Detect which cell encompasses the target text, then output its (x, y) center coordinate. 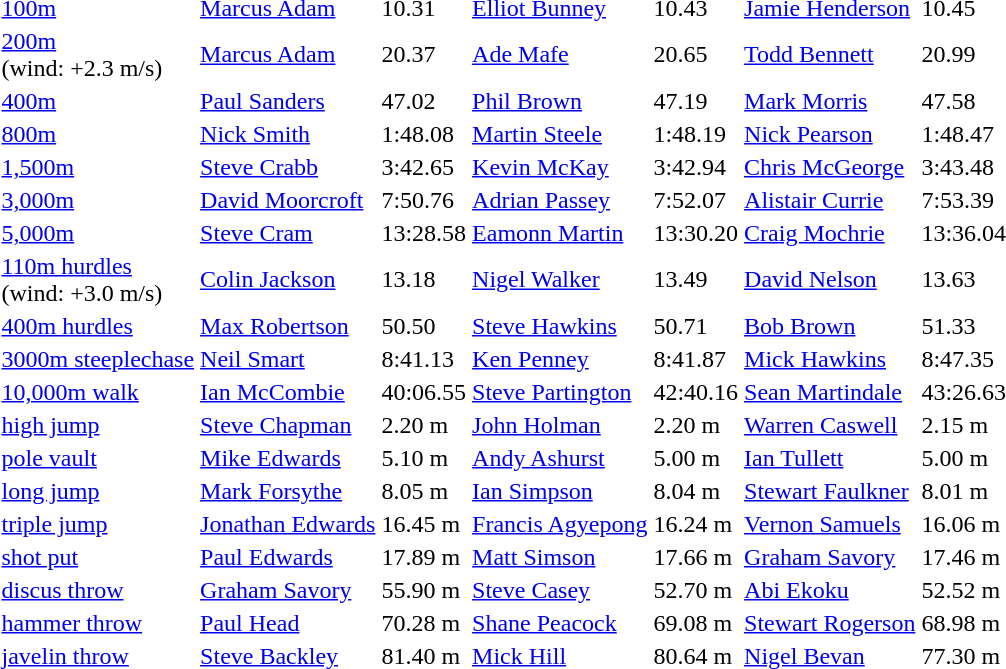
Mark Forsythe (288, 491)
3:42.65 (424, 167)
Steve Casey (560, 590)
Steve Crabb (288, 167)
David Moorcroft (288, 200)
Craig Mochrie (830, 233)
Mike Edwards (288, 458)
47.02 (424, 101)
Andy Ashurst (560, 458)
Ian McCombie (288, 392)
5,000m (98, 233)
Nigel Walker (560, 280)
triple jump (98, 524)
16.45 m (424, 524)
Stewart Rogerson (830, 623)
long jump (98, 491)
50.71 (696, 326)
Paul Head (288, 623)
David Nelson (830, 280)
Martin Steele (560, 134)
Kevin McKay (560, 167)
200m(wind: +2.3 m/s) (98, 54)
7:52.07 (696, 200)
17.66 m (696, 557)
55.90 m (424, 590)
400m hurdles (98, 326)
Marcus Adam (288, 54)
42:40.16 (696, 392)
Steve Chapman (288, 425)
400m (98, 101)
Mark Morris (830, 101)
8:41.87 (696, 359)
Bob Brown (830, 326)
Eamonn Martin (560, 233)
Francis Agyepong (560, 524)
20.65 (696, 54)
Max Robertson (288, 326)
discus throw (98, 590)
Adrian Passey (560, 200)
8:41.13 (424, 359)
1,500m (98, 167)
Phil Brown (560, 101)
Paul Edwards (288, 557)
Colin Jackson (288, 280)
Ian Simpson (560, 491)
13:28.58 (424, 233)
Chris McGeorge (830, 167)
7:50.76 (424, 200)
40:06.55 (424, 392)
10,000m walk (98, 392)
Abi Ekoku (830, 590)
3:42.94 (696, 167)
3,000m (98, 200)
3000m steeplechase (98, 359)
17.89 m (424, 557)
13.49 (696, 280)
Jonathan Edwards (288, 524)
Alistair Currie (830, 200)
Vernon Samuels (830, 524)
1:48.08 (424, 134)
Neil Smart (288, 359)
John Holman (560, 425)
Warren Caswell (830, 425)
shot put (98, 557)
Mick Hawkins (830, 359)
Ian Tullett (830, 458)
pole vault (98, 458)
Matt Simson (560, 557)
Sean Martindale (830, 392)
13:30.20 (696, 233)
Todd Bennett (830, 54)
13.18 (424, 280)
Steve Hawkins (560, 326)
Steve Cram (288, 233)
Shane Peacock (560, 623)
8.05 m (424, 491)
20.37 (424, 54)
52.70 m (696, 590)
5.00 m (696, 458)
69.08 m (696, 623)
hammer throw (98, 623)
110m hurdles(wind: +3.0 m/s) (98, 280)
Ken Penney (560, 359)
Ade Mafe (560, 54)
1:48.19 (696, 134)
8.04 m (696, 491)
high jump (98, 425)
47.19 (696, 101)
Stewart Faulkner (830, 491)
16.24 m (696, 524)
Paul Sanders (288, 101)
70.28 m (424, 623)
Nick Smith (288, 134)
Nick Pearson (830, 134)
50.50 (424, 326)
5.10 m (424, 458)
800m (98, 134)
Steve Partington (560, 392)
